Find where the given text appears and provide that cell's center as [X, Y] coordinate. 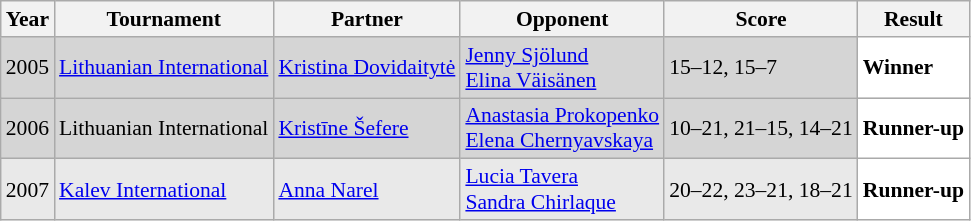
2005 [28, 68]
Result [914, 19]
Year [28, 19]
Lucia Tavera Sandra Chirlaque [562, 190]
Winner [914, 68]
2007 [28, 190]
Opponent [562, 19]
Kalev International [164, 190]
Partner [366, 19]
10–21, 21–15, 14–21 [761, 128]
Anastasia Prokopenko Elena Chernyavskaya [562, 128]
Jenny Sjölund Elina Väisänen [562, 68]
Tournament [164, 19]
20–22, 23–21, 18–21 [761, 190]
Score [761, 19]
Anna Narel [366, 190]
15–12, 15–7 [761, 68]
2006 [28, 128]
Kristina Dovidaitytė [366, 68]
Kristīne Šefere [366, 128]
